Capture the cell that displays the provided text and extract its (X, Y) central coordinate. 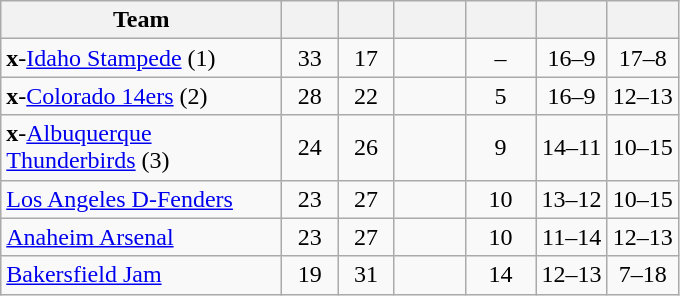
22 (366, 96)
Bakersfield Jam (142, 275)
26 (366, 148)
17–8 (642, 58)
x-Colorado 14ers (2) (142, 96)
Anaheim Arsenal (142, 237)
– (500, 58)
x-Albuquerque Thunderbirds (3) (142, 148)
31 (366, 275)
17 (366, 58)
Los Angeles D-Fenders (142, 199)
9 (500, 148)
13–12 (572, 199)
33 (310, 58)
19 (310, 275)
24 (310, 148)
Team (142, 20)
28 (310, 96)
14 (500, 275)
14–11 (572, 148)
5 (500, 96)
11–14 (572, 237)
x-Idaho Stampede (1) (142, 58)
7–18 (642, 275)
